Provide the [x, y] coordinate of the cell's center where the given text is located.  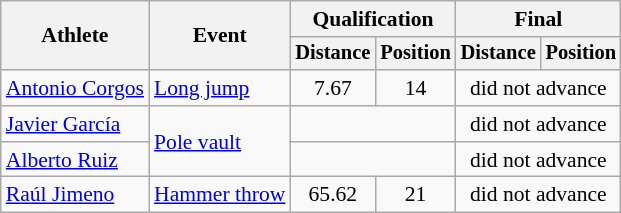
Pole vault [220, 142]
Hammer throw [220, 195]
65.62 [332, 195]
Qualification [372, 19]
Javier García [75, 124]
7.67 [332, 88]
Antonio Corgos [75, 88]
14 [415, 88]
Final [538, 19]
Event [220, 36]
21 [415, 195]
Raúl Jimeno [75, 195]
Athlete [75, 36]
Alberto Ruiz [75, 160]
Long jump [220, 88]
